Search for the cell housing the specified text and yield its (X, Y) center coordinate. 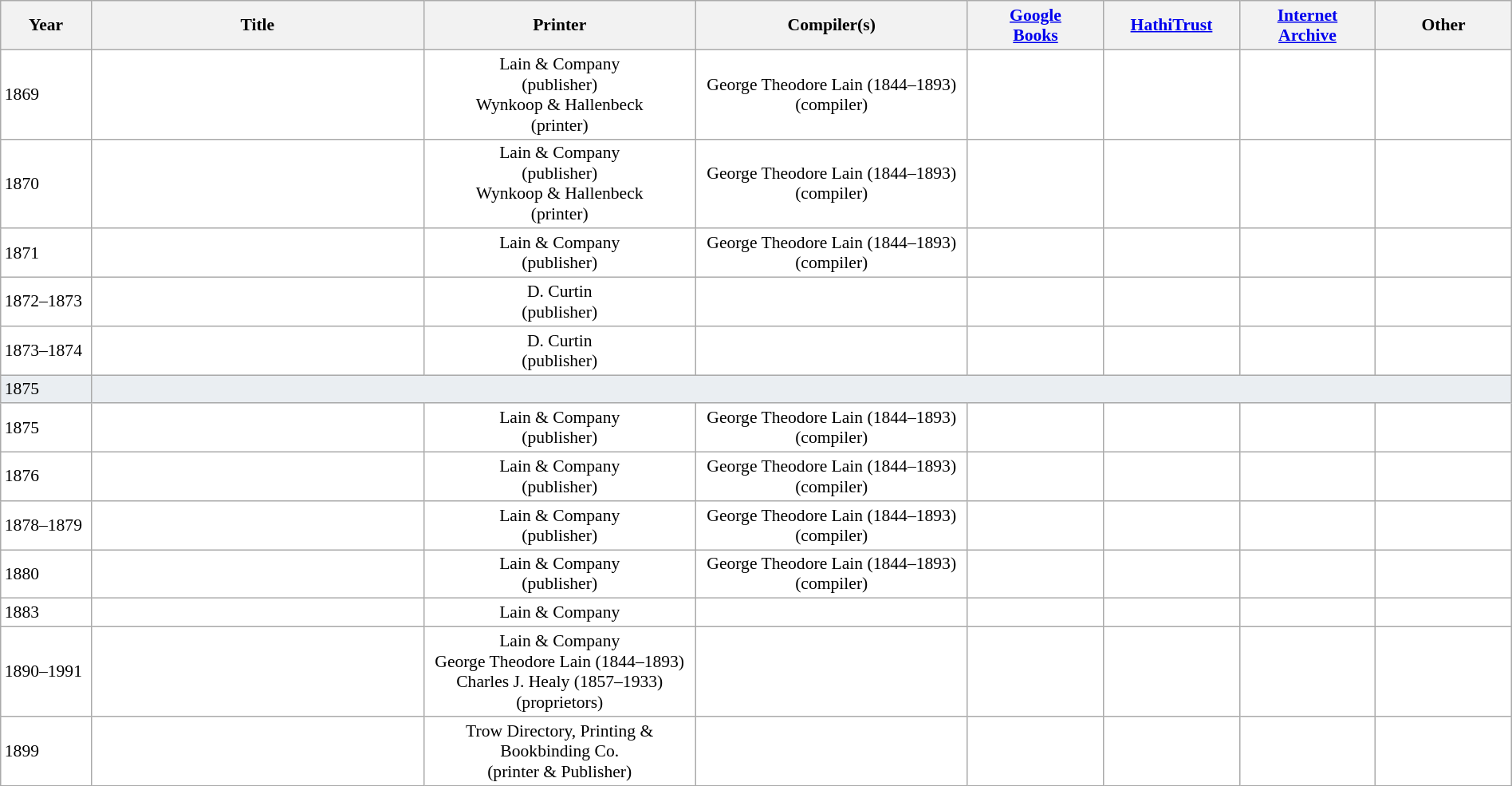
Year (46, 26)
Title (257, 26)
1872–1873 (46, 302)
HathiTrust (1171, 26)
1869 (46, 94)
1883 (46, 613)
1890–1991 (46, 672)
1871 (46, 254)
Other (1443, 26)
GoogleBooks (1035, 26)
Lain & CompanyGeorge Theodore Lain (1844–1893)Charles J. Healy (1857–1933)(proprietors) (560, 672)
InternetArchive (1307, 26)
1899 (46, 752)
Trow Directory, Printing & Bookbinding Co.(printer & Publisher) (560, 752)
Lain & Company (560, 613)
1873–1874 (46, 351)
1878–1879 (46, 525)
1876 (46, 477)
1870 (46, 184)
1880 (46, 575)
Printer (560, 26)
Compiler(s) (831, 26)
